Capture the cell that displays the provided text and extract its (x, y) central coordinate. 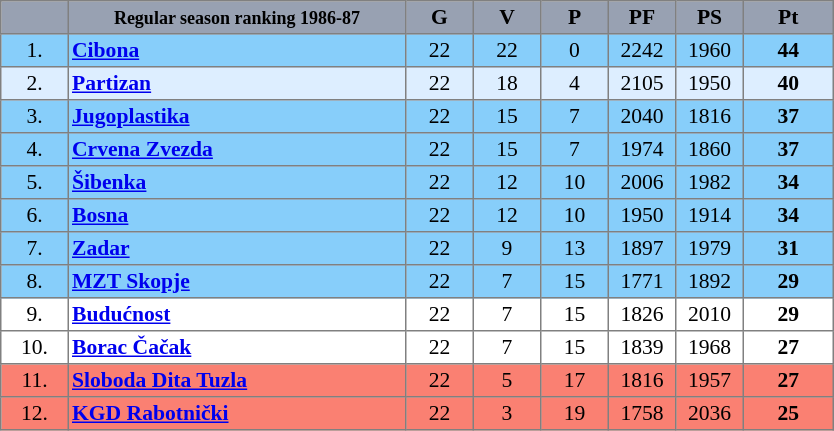
Jugoplastika (237, 116)
Crvena Zvezda (237, 150)
2242 (642, 50)
40 (788, 84)
KGD Rabotnički (237, 414)
1771 (642, 282)
9 (507, 248)
Pt (788, 18)
4 (575, 84)
PF (642, 18)
17 (575, 380)
G (440, 18)
Regular season ranking 1986-87 (237, 18)
5 (507, 380)
2040 (642, 116)
44 (788, 50)
1897 (642, 248)
10. (35, 348)
Partizan (237, 84)
V (507, 18)
MZT Skopje (237, 282)
4. (35, 150)
1914 (710, 216)
Cibona (237, 50)
6. (35, 216)
1826 (642, 314)
18 (507, 84)
Budućnost (237, 314)
1957 (710, 380)
1982 (710, 182)
3 (507, 414)
25 (788, 414)
11. (35, 380)
Borac Čačak (237, 348)
1839 (642, 348)
1979 (710, 248)
31 (788, 248)
3. (35, 116)
P (575, 18)
0 (575, 50)
1968 (710, 348)
19 (575, 414)
13 (575, 248)
12. (35, 414)
Sloboda Dita Tuzla (237, 380)
Zadar (237, 248)
1758 (642, 414)
2. (35, 84)
Šibenka (237, 182)
Bosna (237, 216)
9. (35, 314)
5. (35, 182)
PS (710, 18)
2006 (642, 182)
1892 (710, 282)
2036 (710, 414)
1860 (710, 150)
1960 (710, 50)
1. (35, 50)
8. (35, 282)
2105 (642, 84)
2010 (710, 314)
7. (35, 248)
1974 (642, 150)
